Detect which cell encompasses the target text, then output its [X, Y] center coordinate. 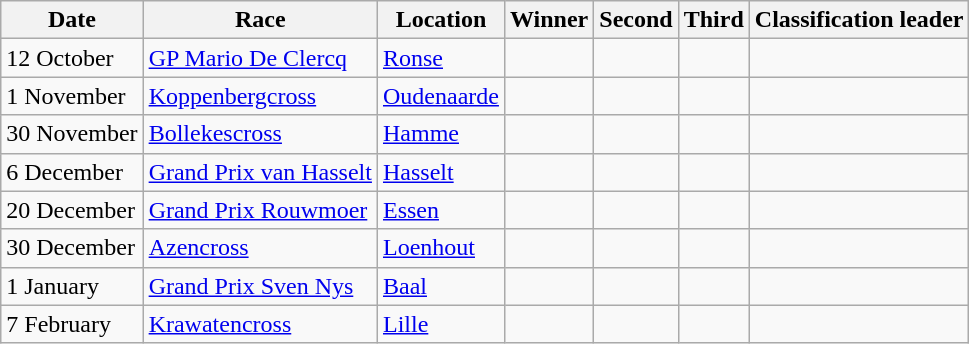
Winner [548, 20]
12 October [72, 58]
GP Mario De Clercq [260, 58]
30 November [72, 134]
Azencross [260, 248]
Loenhout [440, 248]
Grand Prix van Hasselt [260, 172]
1 November [72, 96]
Third [714, 20]
Bollekescross [260, 134]
Second [636, 20]
Date [72, 20]
Hasselt [440, 172]
1 January [72, 286]
Location [440, 20]
Ronse [440, 58]
30 December [72, 248]
Hamme [440, 134]
6 December [72, 172]
Grand Prix Rouwmoer [260, 210]
Baal [440, 286]
7 February [72, 324]
20 December [72, 210]
Oudenaarde [440, 96]
Lille [440, 324]
Race [260, 20]
Grand Prix Sven Nys [260, 286]
Classification leader [859, 20]
Essen [440, 210]
Koppenbergcross [260, 96]
Krawatencross [260, 324]
